Find where the given text appears and provide that cell's center as [X, Y] coordinate. 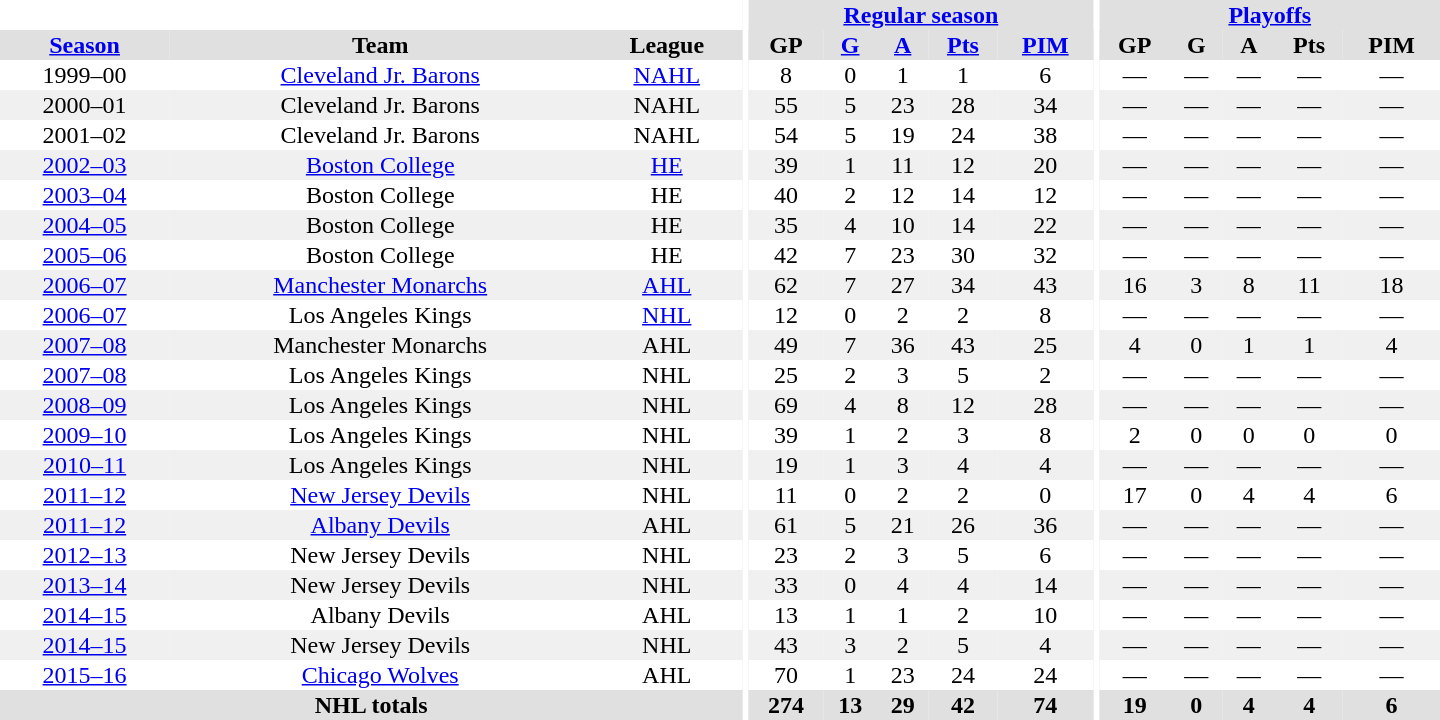
22 [1046, 225]
62 [786, 285]
16 [1134, 285]
29 [902, 705]
30 [963, 255]
38 [1046, 135]
49 [786, 345]
2001–02 [84, 135]
2000–01 [84, 105]
2002–03 [84, 165]
18 [1392, 285]
2004–05 [84, 225]
61 [786, 525]
2010–11 [84, 465]
2012–13 [84, 555]
274 [786, 705]
NHL totals [371, 705]
Regular season [921, 15]
54 [786, 135]
2008–09 [84, 405]
32 [1046, 255]
1999–00 [84, 75]
Season [84, 45]
Team [380, 45]
74 [1046, 705]
26 [963, 525]
27 [902, 285]
2003–04 [84, 195]
21 [902, 525]
2005–06 [84, 255]
55 [786, 105]
33 [786, 585]
35 [786, 225]
Chicago Wolves [380, 675]
40 [786, 195]
70 [786, 675]
2015–16 [84, 675]
20 [1046, 165]
League [666, 45]
17 [1134, 495]
2009–10 [84, 435]
2013–14 [84, 585]
Playoffs [1270, 15]
69 [786, 405]
